Return the [X, Y] coordinate for the center point of the cell that contains the specified text.  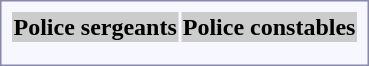
Police sergeants [95, 27]
Police constables [269, 27]
